Return the (x, y) coordinate for the center point of the cell that contains the specified text.  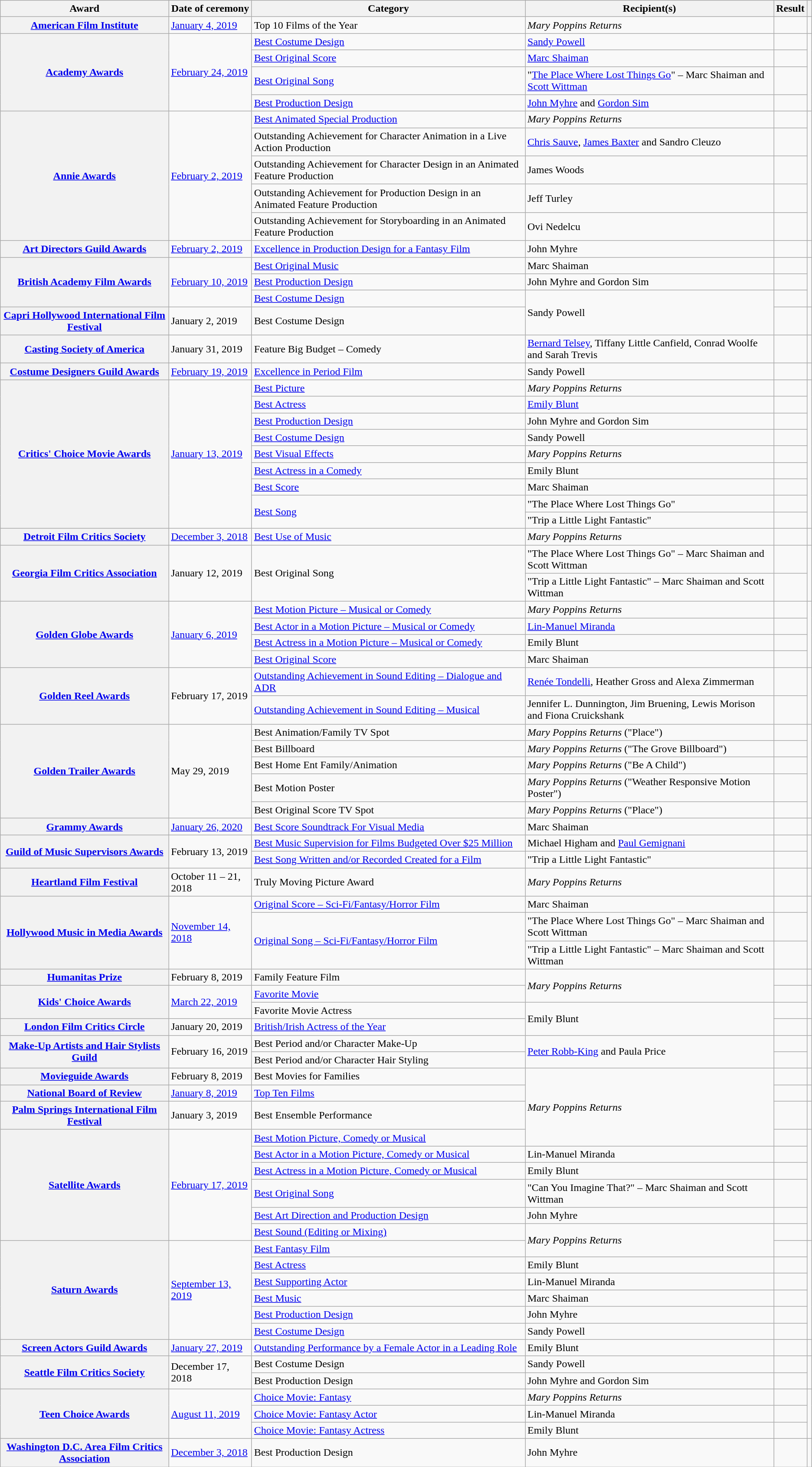
Best Music (388, 1298)
Best Actress in a Motion Picture, Comedy or Musical (388, 1171)
Peter Robb-King and Paula Price (649, 1052)
Outstanding Achievement in Sound Editing – Musical (388, 710)
Best Home Ent Family/Animation (388, 765)
Outstanding Achievement for Production Design in an Animated Feature Production (388, 198)
Bernard Telsey, Tiffany Little Canfield, Conrad Woolfe and Sarah Trevis (649, 349)
September 13, 2019 (210, 1290)
Detroit Film Critics Society (85, 536)
Humanitas Prize (85, 977)
"The Place Where Lost Things Go" (649, 503)
Best Period and/or Character Make-Up (388, 1043)
Mary Poppins Returns ("Weather Responsive Motion Poster") (649, 787)
January 8, 2019 (210, 1093)
Best Fantasy Film (388, 1249)
Best Score Soundtrack For Visual Media (388, 826)
Best Supporting Actor (388, 1282)
Ovi Nedelcu (649, 227)
January 13, 2019 (210, 454)
January 27, 2019 (210, 1348)
Best Song Written and/or Recorded Created for a Film (388, 859)
Excellence in Period Film (388, 372)
February 13, 2019 (210, 851)
Jennifer L. Dunnington, Jim Bruening, Lewis Morison and Fiona Cruickshank (649, 710)
Jeff Turley (649, 198)
Teen Choice Awards (85, 1414)
Art Directors Guild Awards (85, 249)
Golden Reel Awards (85, 696)
Heartland Film Festival (85, 882)
Top Ten Films (388, 1093)
Result (790, 9)
Best Visual Effects (388, 454)
London Film Critics Circle (85, 1027)
Favorite Movie Actress (388, 1010)
February 10, 2019 (210, 282)
Seattle Film Critics Society (85, 1372)
Best Animation/Family TV Spot (388, 732)
Outstanding Performance by a Female Actor in a Leading Role (388, 1348)
Best Actor in a Motion Picture, Comedy or Musical (388, 1154)
January 20, 2019 (210, 1027)
January 31, 2019 (210, 349)
May 29, 2019 (210, 771)
Best Animated Special Production (388, 119)
December 17, 2018 (210, 1372)
January 12, 2019 (210, 573)
Excellence in Production Design for a Fantasy Film (388, 249)
Saturn Awards (85, 1290)
Choice Movie: Fantasy Actor (388, 1414)
Best Art Direction and Production Design (388, 1216)
Choice Movie: Fantasy Actress (388, 1430)
Outstanding Achievement for Character Animation in a Live Action Production (388, 141)
Best Billboard (388, 749)
Washington D.C. Area Film Critics Association (85, 1452)
Costume Designers Guild Awards (85, 372)
Top 10 Films of the Year (388, 25)
Outstanding Achievement for Character Design in an Animated Feature Production (388, 170)
Renée Tondelli, Heather Gross and Alexa Zimmerman (649, 681)
Grammy Awards (85, 826)
Hollywood Music in Media Awards (85, 933)
February 19, 2019 (210, 372)
"Can You Imagine That?" – Marc Shaiman and Scott Wittman (649, 1193)
Best Music Supervision for Films Budgeted Over $25 Million (388, 843)
Capri Hollywood International Film Festival (85, 321)
Best Sound (Editing or Mixing) (388, 1232)
August 11, 2019 (210, 1414)
Golden Trailer Awards (85, 771)
Casting Society of America (85, 349)
Best Use of Music (388, 536)
Georgia Film Critics Association (85, 573)
March 22, 2019 (210, 1002)
Academy Awards (85, 72)
Annie Awards (85, 176)
Best Actor in a Motion Picture – Musical or Comedy (388, 626)
Feature Big Budget – Comedy (388, 349)
February 24, 2019 (210, 72)
Original Score – Sci-Fi/Fantasy/Horror Film (388, 905)
Critics' Choice Movie Awards (85, 454)
Best Score (388, 487)
Best Original Score TV Spot (388, 810)
Category (388, 9)
February 16, 2019 (210, 1052)
November 14, 2018 (210, 933)
Best Motion Picture, Comedy or Musical (388, 1138)
Choice Movie: Fantasy (388, 1397)
Outstanding Achievement in Sound Editing – Dialogue and ADR (388, 681)
Best Motion Poster (388, 787)
Family Feature Film (388, 977)
National Board of Review (85, 1093)
Best Picture (388, 388)
Best Actress in a Motion Picture – Musical or Comedy (388, 643)
British/Irish Actress of the Year (388, 1027)
Screen Actors Guild Awards (85, 1348)
Best Original Music (388, 265)
Recipient(s) (649, 9)
January 6, 2019 (210, 635)
Satellite Awards (85, 1185)
Golden Globe Awards (85, 635)
Award (85, 9)
January 2, 2019 (210, 321)
Mary Poppins Returns ("Be A Child") (649, 765)
Best Period and/or Character Hair Styling (388, 1060)
Outstanding Achievement for Storyboarding in an Animated Feature Production (388, 227)
Favorite Movie (388, 994)
October 11 – 21, 2018 (210, 882)
Guild of Music Supervisors Awards (85, 851)
American Film Institute (85, 25)
Best Motion Picture – Musical or Comedy (388, 610)
James Woods (649, 170)
Best Actress in a Comedy (388, 470)
Michael Higham and Paul Gemignani (649, 843)
Mary Poppins Returns ("The Grove Billboard") (649, 749)
January 3, 2019 (210, 1115)
January 26, 2020 (210, 826)
January 4, 2019 (210, 25)
Make-Up Artists and Hair Stylists Guild (85, 1052)
Date of ceremony (210, 9)
Truly Moving Picture Award (388, 882)
Original Song – Sci-Fi/Fantasy/Horror Film (388, 941)
Palm Springs International Film Festival (85, 1115)
Movieguide Awards (85, 1076)
Best Ensemble Performance (388, 1115)
British Academy Film Awards (85, 282)
Best Song (388, 512)
Best Movies for Families (388, 1076)
Chris Sauve, James Baxter and Sandro Cleuzo (649, 141)
Kids' Choice Awards (85, 1002)
